Output the [X, Y] coordinate of the center of the cell containing the given text.  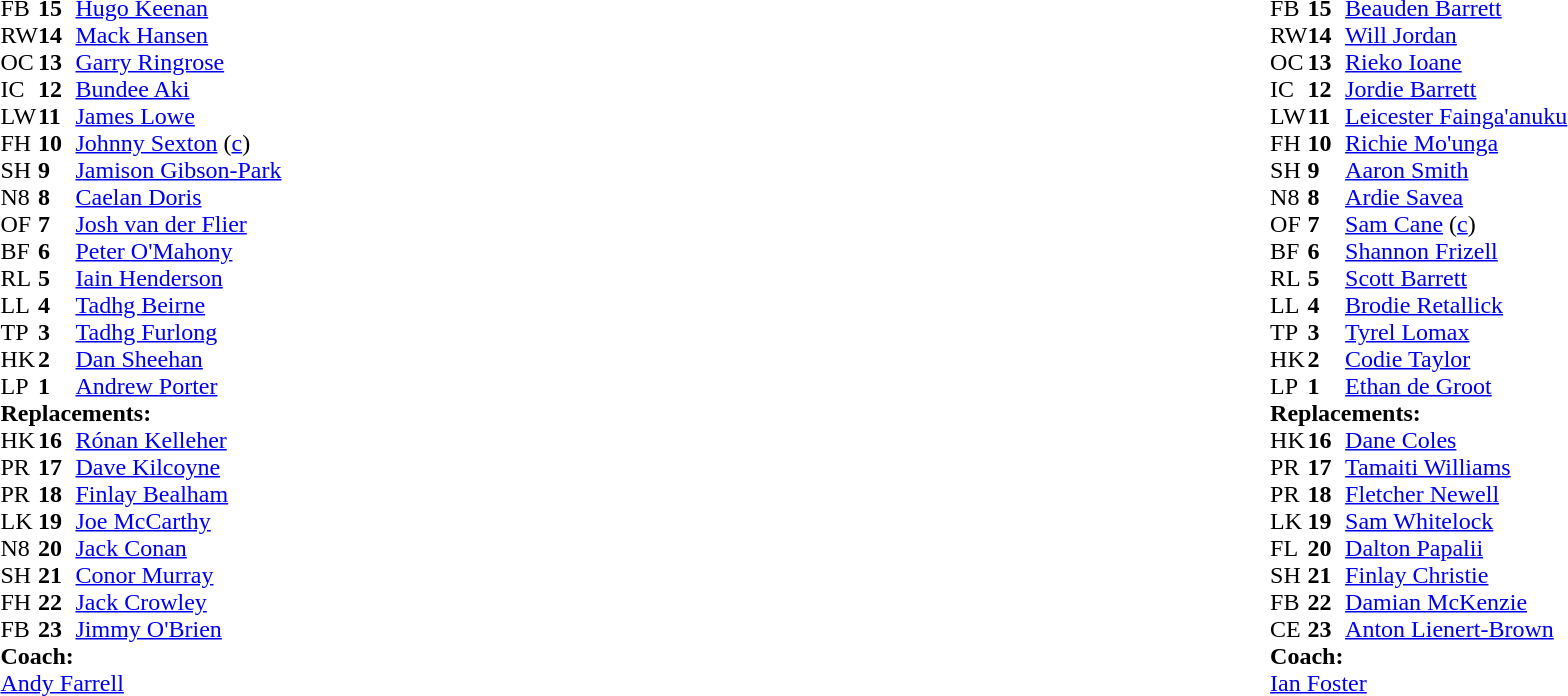
Jack Conan [179, 548]
Ardie Savea [1456, 198]
Scott Barrett [1456, 278]
Tadhg Beirne [179, 306]
Peter O'Mahony [179, 252]
Dalton Papalii [1456, 548]
Josh van der Flier [179, 224]
Tyrel Lomax [1456, 332]
Mack Hansen [179, 36]
Dane Coles [1456, 440]
Bundee Aki [179, 90]
Ethan de Groot [1456, 386]
Iain Henderson [179, 278]
Anton Lienert-Brown [1456, 630]
Rónan Kelleher [179, 440]
Finlay Christie [1456, 576]
Sam Whitelock [1456, 522]
Sam Cane (c) [1456, 224]
Damian McKenzie [1456, 602]
Jamison Gibson-Park [179, 170]
Brodie Retallick [1456, 306]
Finlay Bealham [179, 494]
Conor Murray [179, 576]
Caelan Doris [179, 198]
Will Jordan [1456, 36]
Johnny Sexton (c) [179, 144]
Tadhg Furlong [179, 332]
Aaron Smith [1456, 170]
Andrew Porter [179, 386]
Leicester Fainga'anuku [1456, 116]
Jordie Barrett [1456, 90]
Tamaiti Williams [1456, 468]
Jack Crowley [179, 602]
Jimmy O'Brien [179, 630]
CE [1289, 630]
Fletcher Newell [1456, 494]
Dave Kilcoyne [179, 468]
Shannon Frizell [1456, 252]
James Lowe [179, 116]
Garry Ringrose [179, 62]
Rieko Ioane [1456, 62]
Codie Taylor [1456, 360]
Richie Mo'unga [1456, 144]
Dan Sheehan [179, 360]
Joe McCarthy [179, 522]
FL [1289, 548]
